Output the [X, Y] coordinate of the center of the cell containing the given text.  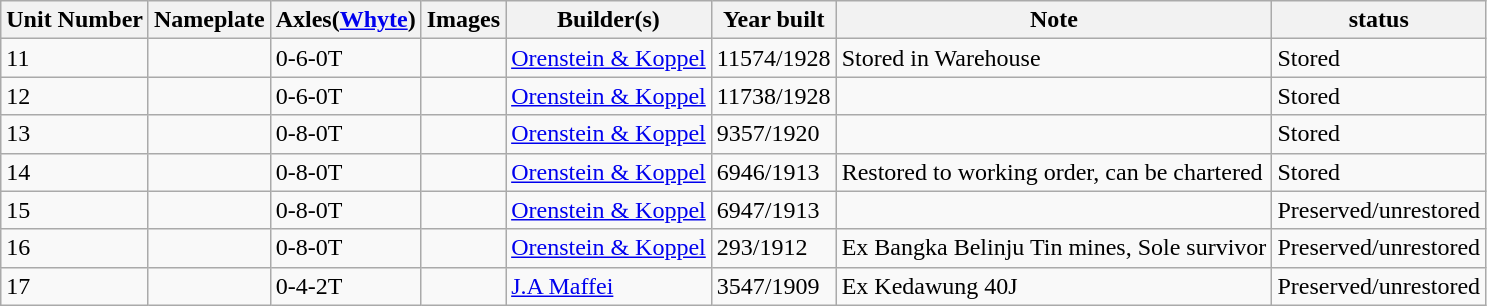
status [1379, 20]
0-4-2T [346, 286]
Restored to working order, can be chartered [1054, 172]
Builder(s) [609, 20]
17 [75, 286]
Images [463, 20]
Unit Number [75, 20]
9357/1920 [774, 134]
Axles(Whyte) [346, 20]
16 [75, 248]
Year built [774, 20]
11 [75, 58]
12 [75, 96]
Ex Kedawung 40J [1054, 286]
J.A Maffei [609, 286]
11574/1928 [774, 58]
13 [75, 134]
14 [75, 172]
6947/1913 [774, 210]
15 [75, 210]
Ex Bangka Belinju Tin mines, Sole survivor [1054, 248]
Nameplate [209, 20]
3547/1909 [774, 286]
11738/1928 [774, 96]
293/1912 [774, 248]
Stored in Warehouse [1054, 58]
Note [1054, 20]
6946/1913 [774, 172]
